Provide the (X, Y) coordinate of the cell's center where the given text is located.  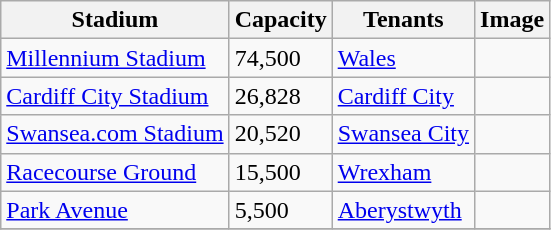
15,500 (280, 172)
Image (512, 20)
Swansea City (403, 134)
Racecourse Ground (115, 172)
Aberystwyth (403, 210)
Wrexham (403, 172)
20,520 (280, 134)
Wales (403, 58)
26,828 (280, 96)
Swansea.com Stadium (115, 134)
Cardiff City (403, 96)
Millennium Stadium (115, 58)
Tenants (403, 20)
Cardiff City Stadium (115, 96)
Park Avenue (115, 210)
5,500 (280, 210)
Stadium (115, 20)
74,500 (280, 58)
Capacity (280, 20)
